For the text-containing cell, return its midpoint in [X, Y] coordinate format. 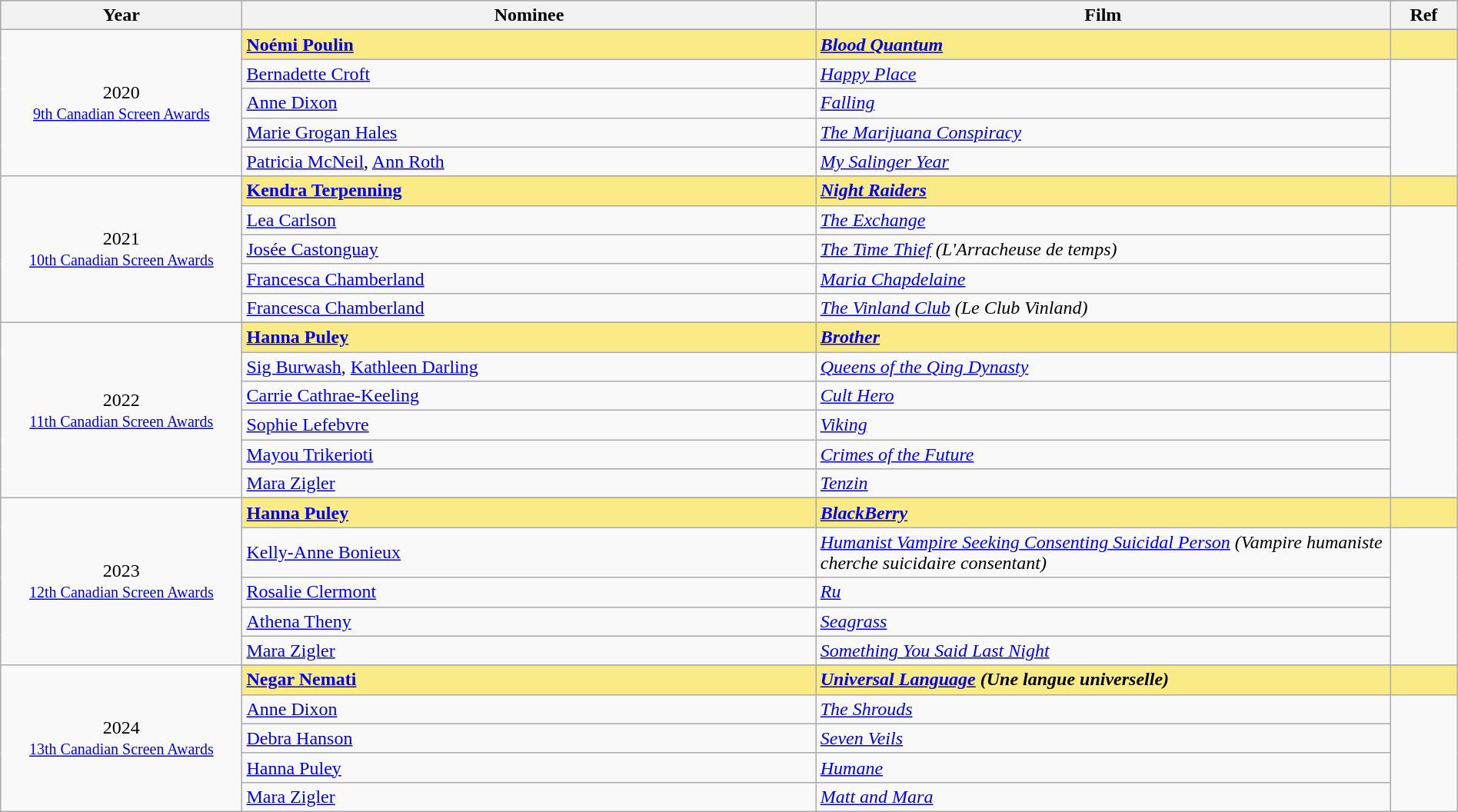
Night Raiders [1103, 191]
2022 11th Canadian Screen Awards [121, 410]
Carrie Cathrae-Keeling [529, 396]
Nominee [529, 15]
Brother [1103, 337]
The Shrouds [1103, 709]
2023 12th Canadian Screen Awards [121, 581]
Film [1103, 15]
Seven Veils [1103, 738]
Sophie Lefebvre [529, 425]
Viking [1103, 425]
Humanist Vampire Seeking Consenting Suicidal Person (Vampire humaniste cherche suicidaire consentant) [1103, 552]
The Exchange [1103, 220]
Tenzin [1103, 484]
Athena Theny [529, 621]
Negar Nemati [529, 680]
Kendra Terpenning [529, 191]
Rosalie Clermont [529, 592]
Noémi Poulin [529, 45]
Cult Hero [1103, 396]
Josée Castonguay [529, 249]
The Time Thief (L'Arracheuse de temps) [1103, 249]
Crimes of the Future [1103, 454]
Mayou Trikerioti [529, 454]
Ru [1103, 592]
Maria Chapdelaine [1103, 278]
Falling [1103, 103]
The Vinland Club (Le Club Vinland) [1103, 308]
Lea Carlson [529, 220]
The Marijuana Conspiracy [1103, 132]
Something You Said Last Night [1103, 651]
Year [121, 15]
2020 9th Canadian Screen Awards [121, 103]
2021 10th Canadian Screen Awards [121, 249]
Humane [1103, 767]
Universal Language (Une langue universelle) [1103, 680]
Bernadette Croft [529, 74]
Happy Place [1103, 74]
2024 13th Canadian Screen Awards [121, 738]
Queens of the Qing Dynasty [1103, 367]
Sig Burwash, Kathleen Darling [529, 367]
Blood Quantum [1103, 45]
Seagrass [1103, 621]
Patricia McNeil, Ann Roth [529, 161]
BlackBerry [1103, 513]
Debra Hanson [529, 738]
Matt and Mara [1103, 797]
Ref [1424, 15]
Marie Grogan Hales [529, 132]
Kelly-Anne Bonieux [529, 552]
My Salinger Year [1103, 161]
